Pinpoint the cell where the given text exists, returning its [X, Y] midpoint coordinate. 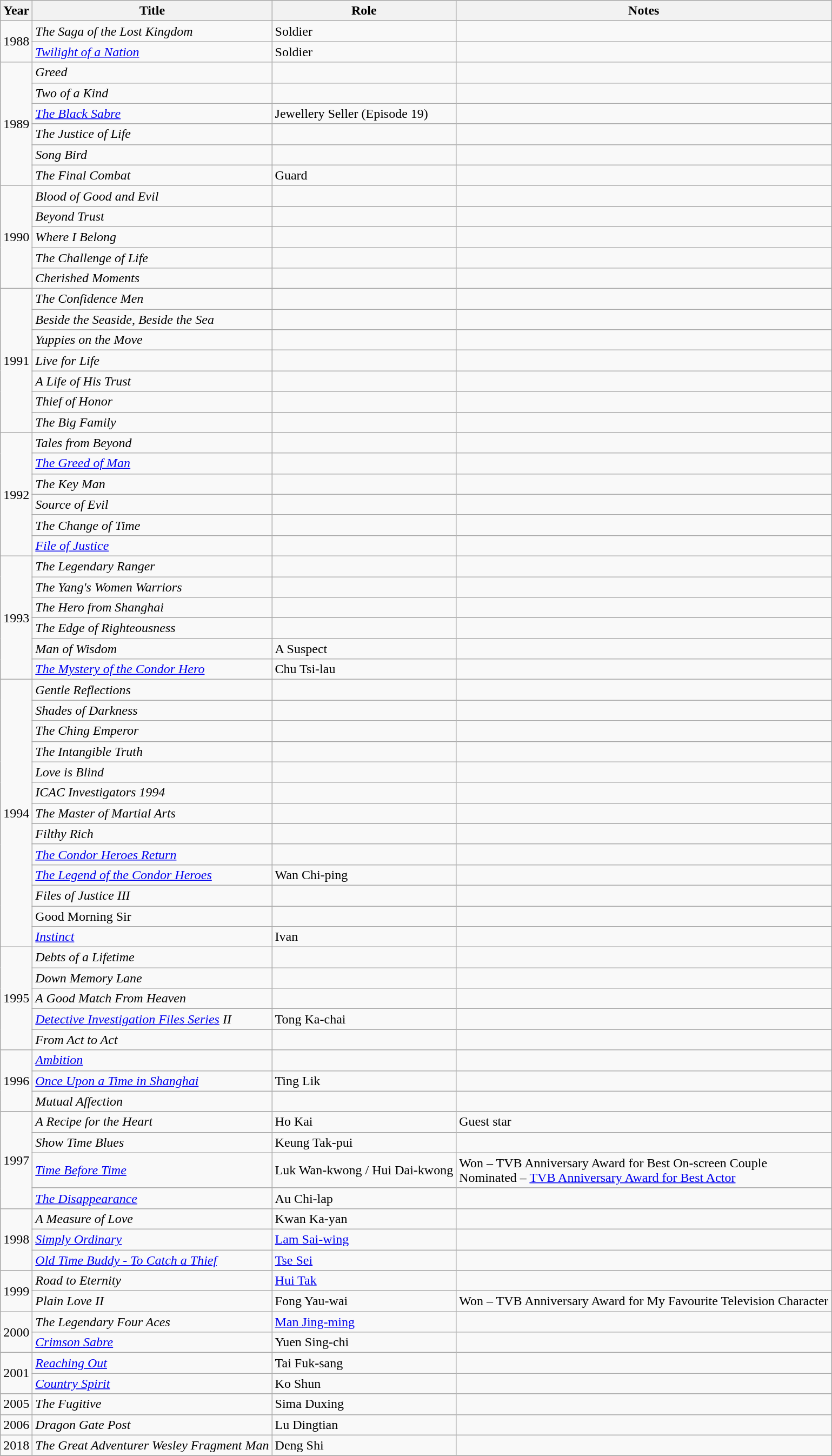
Cherished Moments [152, 278]
The Change of Time [152, 525]
The Yang's Women Warriors [152, 587]
The Key Man [152, 484]
Tse Sei [364, 1260]
Year [16, 11]
Sima Duxing [364, 1404]
Song Bird [152, 155]
Fong Yau-wai [364, 1301]
1996 [16, 1081]
Debts of a Lifetime [152, 958]
Yuppies on the Move [152, 340]
A Life of His Trust [152, 381]
1991 [16, 361]
Lu Dingtian [364, 1425]
2000 [16, 1332]
Greed [152, 72]
1997 [16, 1160]
Keung Tak-pui [364, 1142]
The Mystery of the Condor Hero [152, 669]
Mutual Affection [152, 1101]
The Legendary Four Aces [152, 1322]
Gentle Reflections [152, 690]
Source of Evil [152, 504]
Blood of Good and Evil [152, 196]
Good Morning Sir [152, 916]
Road to Eternity [152, 1281]
2001 [16, 1373]
The Greed of Man [152, 463]
The Ching Emperor [152, 731]
Instinct [152, 937]
Ting Lik [364, 1081]
The Big Family [152, 422]
A Recipe for the Heart [152, 1122]
Tales from Beyond [152, 443]
1999 [16, 1291]
Deng Shi [364, 1445]
Au Chi-lap [364, 1198]
Won – TVB Anniversary Award for Best On-screen CoupleNominated – TVB Anniversary Award for Best Actor [644, 1170]
Wan Chi-ping [364, 875]
Thief of Honor [152, 402]
Guard [364, 175]
Live for Life [152, 361]
1993 [16, 617]
Kwan Ka-yan [364, 1219]
1989 [16, 124]
The Saga of the Lost Kingdom [152, 31]
Ambition [152, 1060]
The Black Sabre [152, 114]
Twilight of a Nation [152, 52]
1998 [16, 1239]
Down Memory Lane [152, 978]
The Edge of Righteousness [152, 628]
Tai Fuk-sang [364, 1363]
Show Time Blues [152, 1142]
1994 [16, 813]
Plain Love II [152, 1301]
The Confidence Men [152, 299]
2018 [16, 1445]
Shades of Darkness [152, 710]
Files of Justice III [152, 895]
Ivan [364, 937]
Tong Ka-chai [364, 1019]
Once Upon a Time in Shanghai [152, 1081]
A Suspect [364, 649]
1988 [16, 42]
1995 [16, 999]
Old Time Buddy - To Catch a Thief [152, 1260]
Dragon Gate Post [152, 1425]
Role [364, 11]
From Act to Act [152, 1040]
Reaching Out [152, 1363]
1990 [16, 237]
2005 [16, 1404]
The Master of Martial Arts [152, 813]
Love is Blind [152, 772]
The Condor Heroes Return [152, 854]
The Justice of Life [152, 134]
2006 [16, 1425]
Hui Tak [364, 1281]
Lam Sai-wing [364, 1239]
Simply Ordinary [152, 1239]
A Measure of Love [152, 1219]
The Legend of the Condor Heroes [152, 875]
The Great Adventurer Wesley Fragment Man [152, 1445]
Jewellery Seller (Episode 19) [364, 114]
Beside the Seaside, Beside the Sea [152, 320]
Man of Wisdom [152, 649]
Beyond Trust [152, 216]
ICAC Investigators 1994 [152, 793]
The Legendary Ranger [152, 566]
The Hero from Shanghai [152, 608]
Detective Investigation Files Series II [152, 1019]
Crimson Sabre [152, 1342]
The Intangible Truth [152, 752]
Ko Shun [364, 1384]
The Disappearance [152, 1198]
File of Justice [152, 546]
Won – TVB Anniversary Award for My Favourite Television Character [644, 1301]
Time Before Time [152, 1170]
Ho Kai [364, 1122]
Luk Wan-kwong / Hui Dai-kwong [364, 1170]
1992 [16, 494]
The Fugitive [152, 1404]
Man Jing-ming [364, 1322]
Yuen Sing-chi [364, 1342]
Country Spirit [152, 1384]
The Final Combat [152, 175]
Title [152, 11]
Notes [644, 11]
Filthy Rich [152, 834]
Guest star [644, 1122]
Two of a Kind [152, 93]
The Challenge of Life [152, 258]
Chu Tsi-lau [364, 669]
Where I Belong [152, 237]
A Good Match From Heaven [152, 999]
